Output the [X, Y] coordinate of the center of the cell containing the given text.  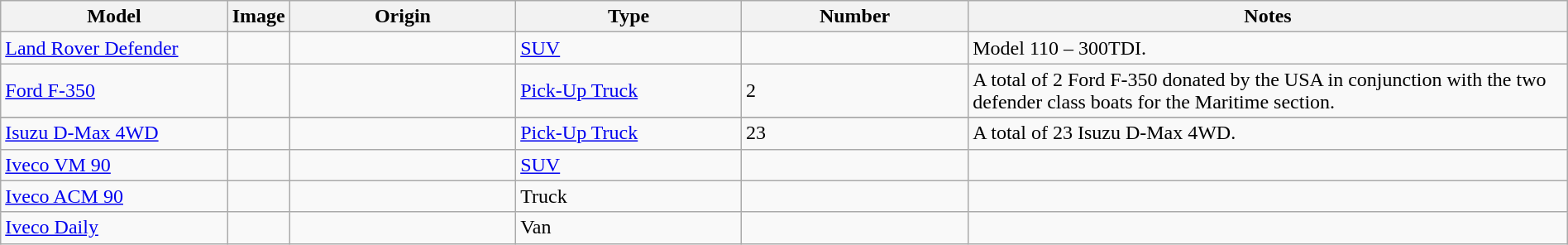
Van [629, 228]
Number [854, 17]
Truck [629, 196]
A total of 2 Ford F-350 donated by the USA in conjunction with the two defender class boats for the Maritime section. [1269, 91]
Model [114, 17]
Origin [402, 17]
Iveco VM 90 [114, 165]
Iveco Daily [114, 228]
Model 110 – 300TDI. [1269, 48]
Iveco ACM 90 [114, 196]
23 [854, 133]
Isuzu D-Max 4WD [114, 133]
Image [258, 17]
Notes [1269, 17]
2 [854, 91]
Type [629, 17]
Ford F-350 [114, 91]
Land Rover Defender [114, 48]
A total of 23 Isuzu D-Max 4WD. [1269, 133]
